Scan for the cell matching the given text and deliver its [X, Y] coordinate at center. 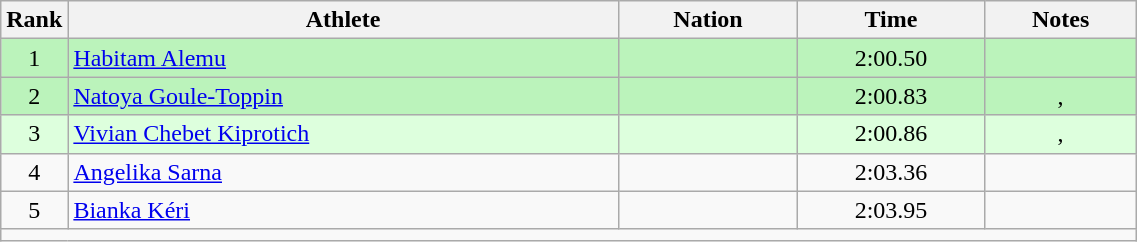
2 [34, 96]
4 [34, 172]
3 [34, 134]
Nation [708, 20]
2:03.36 [892, 172]
Athlete [343, 20]
2:03.95 [892, 210]
Time [892, 20]
5 [34, 210]
Angelika Sarna [343, 172]
Natoya Goule-Toppin [343, 96]
1 [34, 58]
Bianka Kéri [343, 210]
Notes [1060, 20]
Habitam Alemu [343, 58]
2:00.50 [892, 58]
Rank [34, 20]
Vivian Chebet Kiprotich [343, 134]
2:00.83 [892, 96]
2:00.86 [892, 134]
